Scan for the cell matching the given text and deliver its (X, Y) coordinate at center. 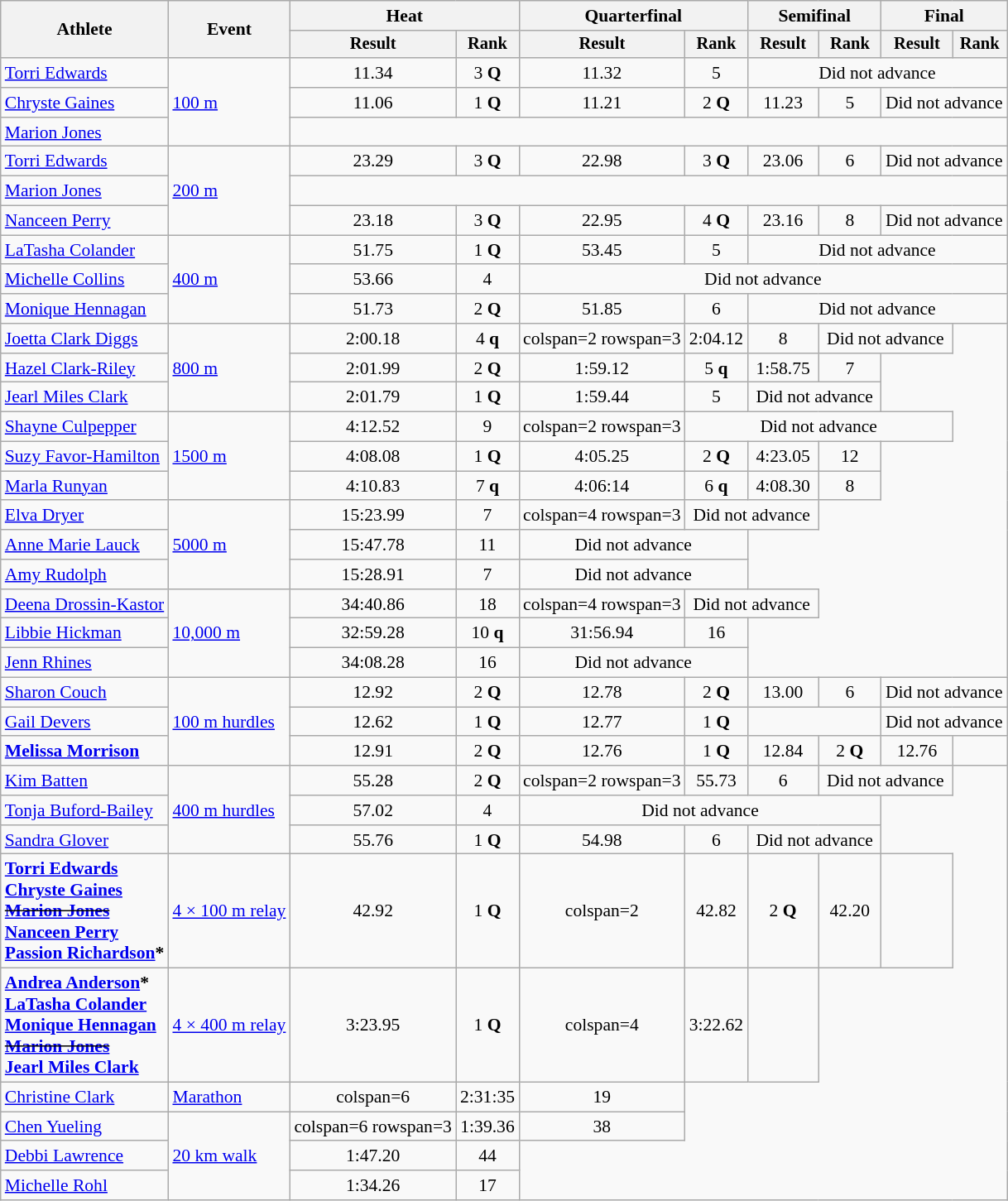
Event (228, 30)
Suzy Favor-Hamilton (84, 457)
200 m (228, 190)
colspan=6 (372, 1098)
3:23.95 (372, 1026)
1:59.12 (602, 368)
Sandra Glover (84, 840)
2:31:35 (487, 1098)
1:39.36 (487, 1127)
100 m (228, 103)
51.75 (372, 250)
4 × 400 m relay (228, 1026)
11.34 (372, 73)
20 km walk (228, 1155)
Michelle Rohl (84, 1185)
4:08.30 (783, 486)
Monique Hennagan (84, 309)
Libbie Hickman (84, 633)
22.95 (602, 221)
5000 m (228, 545)
2:00.18 (372, 339)
Athlete (84, 30)
1500 m (228, 457)
2:01.79 (372, 397)
34:40.86 (372, 604)
4:12.52 (372, 427)
Nanceen Perry (84, 221)
Anne Marie Lauck (84, 545)
Melissa Morrison (84, 752)
42.20 (850, 911)
12.62 (372, 722)
400 m hurdles (228, 809)
12.84 (783, 752)
13.00 (783, 693)
Michelle Collins (84, 280)
Elva Dryer (84, 516)
55.73 (717, 781)
Kim Batten (84, 781)
Sharon Couch (84, 693)
53.66 (372, 280)
19 (602, 1098)
51.85 (602, 309)
4:23.05 (783, 457)
23.18 (372, 221)
5 q (717, 368)
800 m (228, 368)
Debbi Lawrence (84, 1156)
4 q (487, 339)
15:28.91 (372, 574)
44 (487, 1156)
54.98 (602, 840)
4 × 100 m relay (228, 911)
11 (487, 545)
22.98 (602, 161)
1:59.44 (602, 397)
51.73 (372, 309)
colspan=4 (602, 1026)
15:47.78 (372, 545)
38 (602, 1127)
colspan=6 rowspan=3 (372, 1127)
colspan=2 (602, 911)
11.21 (602, 103)
32:59.28 (372, 633)
31:56.94 (602, 633)
23.16 (783, 221)
4:10.83 (372, 486)
1:47.20 (372, 1156)
Torri EdwardsChryste GainesMarion JonesNanceen PerryPassion Richardson* (84, 911)
3:22.62 (717, 1026)
Semifinal (814, 16)
4:05.25 (602, 457)
4:08.08 (372, 457)
Shayne Culpepper (84, 427)
12.77 (602, 722)
Christine Clark (84, 1098)
2:01.99 (372, 368)
Marla Runyan (84, 486)
12.92 (372, 693)
2:04.12 (717, 339)
Deena Drossin-Kastor (84, 604)
12.91 (372, 752)
12.78 (602, 693)
1:58.75 (783, 368)
23.06 (783, 161)
11.23 (783, 103)
Chen Yueling (84, 1127)
53.45 (602, 250)
10 q (487, 633)
34:08.28 (372, 663)
4 Q (717, 221)
42.82 (717, 911)
LaTasha Colander (84, 250)
Heat (404, 16)
9 (487, 427)
Joetta Clark Diggs (84, 339)
400 m (228, 280)
Chryste Gaines (84, 103)
Hazel Clark-Riley (84, 368)
1:34.26 (372, 1185)
55.76 (372, 840)
23.29 (372, 161)
Jenn Rhines (84, 663)
7 q (487, 486)
Amy Rudolph (84, 574)
Gail Devers (84, 722)
Tonja Buford-Bailey (84, 810)
6 q (717, 486)
42.92 (372, 911)
11.32 (602, 73)
Jearl Miles Clark (84, 397)
11.06 (372, 103)
Marathon (228, 1098)
4:06:14 (602, 486)
10,000 m (228, 634)
18 (487, 604)
17 (487, 1185)
15:23.99 (372, 516)
100 m hurdles (228, 722)
57.02 (372, 810)
Andrea Anderson*LaTasha ColanderMonique HennaganMarion JonesJearl Miles Clark (84, 1026)
55.28 (372, 781)
Final (944, 16)
Quarterfinal (633, 16)
12 (850, 457)
